Capture the cell that displays the provided text and extract its (X, Y) central coordinate. 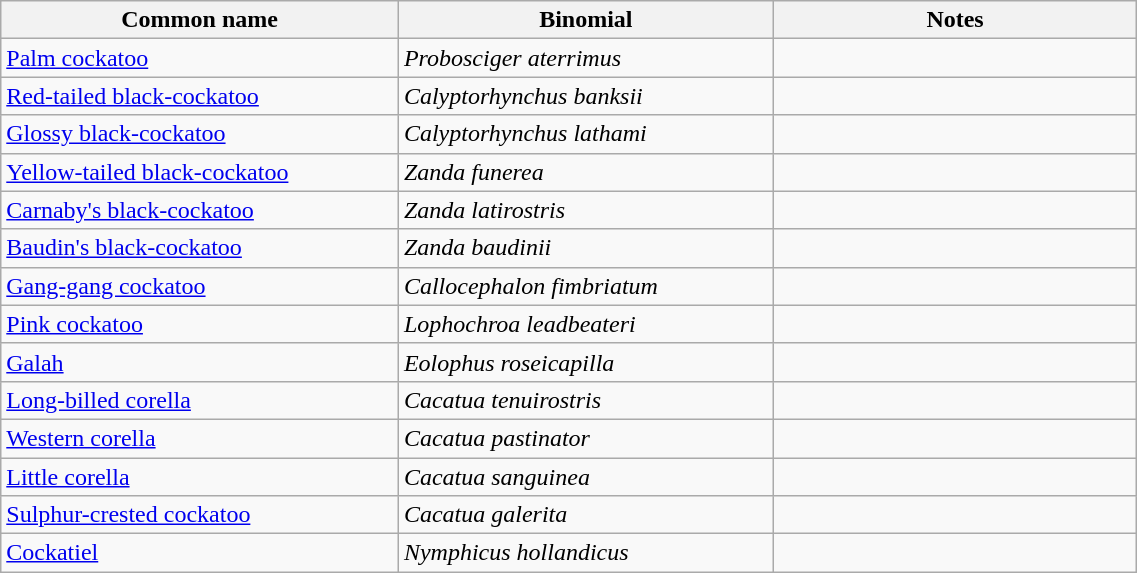
Binomial (586, 20)
Yellow-tailed black-cockatoo (200, 172)
Callocephalon fimbriatum (586, 286)
Cacatua sanguinea (586, 477)
Baudin's black-cockatoo (200, 248)
Red-tailed black-cockatoo (200, 96)
Common name (200, 20)
Cacatua pastinator (586, 438)
Glossy black-cockatoo (200, 134)
Palm cockatoo (200, 58)
Calyptorhynchus banksii (586, 96)
Sulphur-crested cockatoo (200, 515)
Calyptorhynchus lathami (586, 134)
Cacatua galerita (586, 515)
Cockatiel (200, 553)
Gang-gang cockatoo (200, 286)
Little corella (200, 477)
Cacatua tenuirostris (586, 400)
Lophochroa leadbeateri (586, 324)
Probosciger aterrimus (586, 58)
Long-billed corella (200, 400)
Zanda funerea (586, 172)
Zanda latirostris (586, 210)
Western corella (200, 438)
Nymphicus hollandicus (586, 553)
Notes (955, 20)
Eolophus roseicapilla (586, 362)
Pink cockatoo (200, 324)
Galah (200, 362)
Zanda baudinii (586, 248)
Carnaby's black-cockatoo (200, 210)
